From the cell containing the given text, extract its center point as (x, y) coordinate. 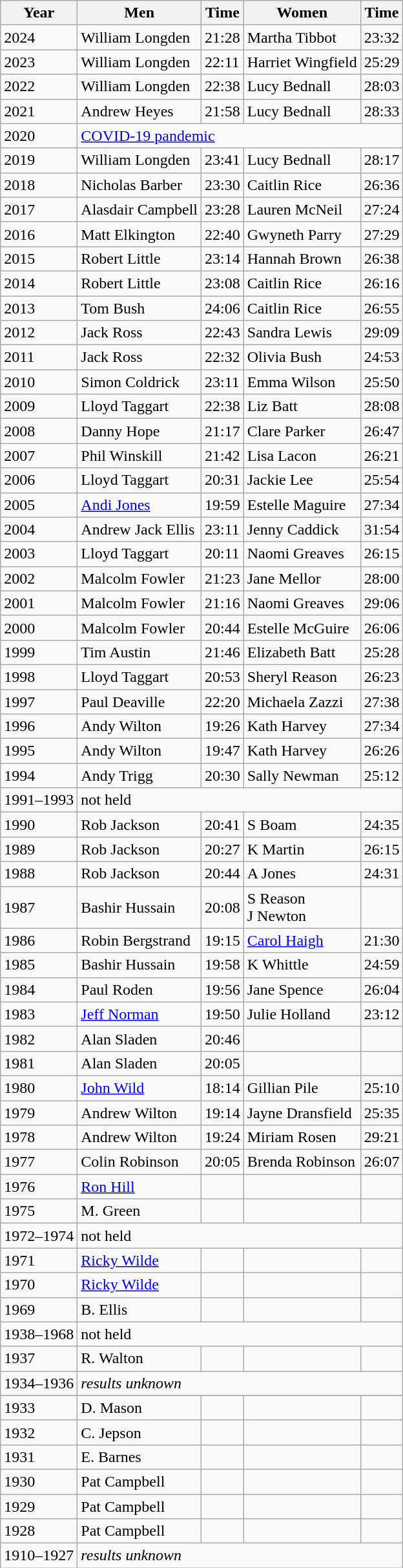
1999 (39, 652)
26:55 (382, 308)
2019 (39, 160)
21:16 (223, 603)
2006 (39, 480)
2021 (39, 111)
2010 (39, 382)
Clare Parker (302, 431)
Michaela Zazzi (302, 701)
Andrew Heyes (139, 111)
28:33 (382, 111)
25:54 (382, 480)
21:23 (223, 578)
1997 (39, 701)
Sally Newman (302, 776)
M. Green (139, 1211)
Men (139, 13)
2008 (39, 431)
Jackie Lee (302, 480)
COVID-19 pandemic (240, 136)
2003 (39, 554)
Estelle Maguire (302, 505)
Brenda Robinson (302, 1162)
1928 (39, 1531)
1998 (39, 677)
R. Walton (139, 1359)
Harriet Wingfield (302, 62)
Simon Coldrick (139, 382)
2020 (39, 136)
23:41 (223, 160)
23:12 (382, 1014)
Robin Bergstrand (139, 940)
1987 (39, 907)
24:59 (382, 965)
2017 (39, 209)
Andy Trigg (139, 776)
2004 (39, 529)
27:29 (382, 234)
E. Barnes (139, 1457)
Paul Roden (139, 990)
2018 (39, 185)
Andrew Jack Ellis (139, 529)
Alasdair Campbell (139, 209)
21:28 (223, 37)
19:59 (223, 505)
29:21 (382, 1138)
2012 (39, 333)
1996 (39, 726)
25:50 (382, 382)
19:14 (223, 1112)
1995 (39, 751)
1985 (39, 965)
1975 (39, 1211)
1986 (39, 940)
2009 (39, 407)
2023 (39, 62)
26:38 (382, 259)
28:17 (382, 160)
18:14 (223, 1088)
A Jones (302, 874)
Olivia Bush (302, 357)
28:08 (382, 407)
1990 (39, 825)
2016 (39, 234)
26:04 (382, 990)
1980 (39, 1088)
26:07 (382, 1162)
26:36 (382, 185)
26:26 (382, 751)
Women (302, 13)
19:58 (223, 965)
21:17 (223, 431)
Sheryl Reason (302, 677)
1910–1927 (39, 1556)
29:09 (382, 333)
Phil Winskill (139, 456)
21:46 (223, 652)
20:31 (223, 480)
Miriam Rosen (302, 1138)
23:08 (223, 283)
1938–1968 (39, 1334)
2014 (39, 283)
1932 (39, 1432)
Paul Deaville (139, 701)
1979 (39, 1112)
Tim Austin (139, 652)
23:30 (223, 185)
John Wild (139, 1088)
1976 (39, 1187)
1929 (39, 1507)
Jane Spence (302, 990)
Gwyneth Parry (302, 234)
1989 (39, 849)
20:41 (223, 825)
28:00 (382, 578)
B. Ellis (139, 1309)
24:35 (382, 825)
1983 (39, 1014)
31:54 (382, 529)
Liz Batt (302, 407)
Carol Haigh (302, 940)
19:15 (223, 940)
21:58 (223, 111)
Gillian Pile (302, 1088)
25:12 (382, 776)
23:32 (382, 37)
1982 (39, 1039)
2001 (39, 603)
24:06 (223, 308)
Hannah Brown (302, 259)
29:06 (382, 603)
1977 (39, 1162)
D. Mason (139, 1408)
Jayne Dransfield (302, 1112)
19:47 (223, 751)
26:21 (382, 456)
Matt Elkington (139, 234)
2015 (39, 259)
K Whittle (302, 965)
24:53 (382, 357)
19:56 (223, 990)
1994 (39, 776)
2011 (39, 357)
2022 (39, 87)
1972–1974 (39, 1236)
22:40 (223, 234)
21:30 (382, 940)
26:06 (382, 628)
25:29 (382, 62)
1933 (39, 1408)
2013 (39, 308)
1970 (39, 1285)
1988 (39, 874)
1969 (39, 1309)
Colin Robinson (139, 1162)
20:53 (223, 677)
27:24 (382, 209)
Lauren McNeil (302, 209)
22:43 (223, 333)
20:11 (223, 554)
Danny Hope (139, 431)
21:42 (223, 456)
2002 (39, 578)
27:38 (382, 701)
Emma Wilson (302, 382)
1931 (39, 1457)
25:35 (382, 1112)
22:32 (223, 357)
2024 (39, 37)
Julie Holland (302, 1014)
23:14 (223, 259)
1930 (39, 1481)
S ReasonJ Newton (302, 907)
S Boam (302, 825)
1934–1936 (39, 1383)
20:27 (223, 849)
Jeff Norman (139, 1014)
26:23 (382, 677)
Sandra Lewis (302, 333)
20:30 (223, 776)
Year (39, 13)
Ron Hill (139, 1187)
25:10 (382, 1088)
Jenny Caddick (302, 529)
K Martin (302, 849)
Jane Mellor (302, 578)
22:20 (223, 701)
Andi Jones (139, 505)
Tom Bush (139, 308)
19:50 (223, 1014)
28:03 (382, 87)
Estelle McGuire (302, 628)
Martha Tibbot (302, 37)
2000 (39, 628)
C. Jepson (139, 1432)
26:16 (382, 283)
26:47 (382, 431)
1937 (39, 1359)
1981 (39, 1063)
20:08 (223, 907)
20:46 (223, 1039)
25:28 (382, 652)
2007 (39, 456)
24:31 (382, 874)
1971 (39, 1260)
2005 (39, 505)
19:26 (223, 726)
1978 (39, 1138)
Elizabeth Batt (302, 652)
Lisa Lacon (302, 456)
19:24 (223, 1138)
22:11 (223, 62)
1984 (39, 990)
1991–1993 (39, 800)
23:28 (223, 209)
Nicholas Barber (139, 185)
